Extract the (X, Y) coordinate from the center of the cell holding the provided text.  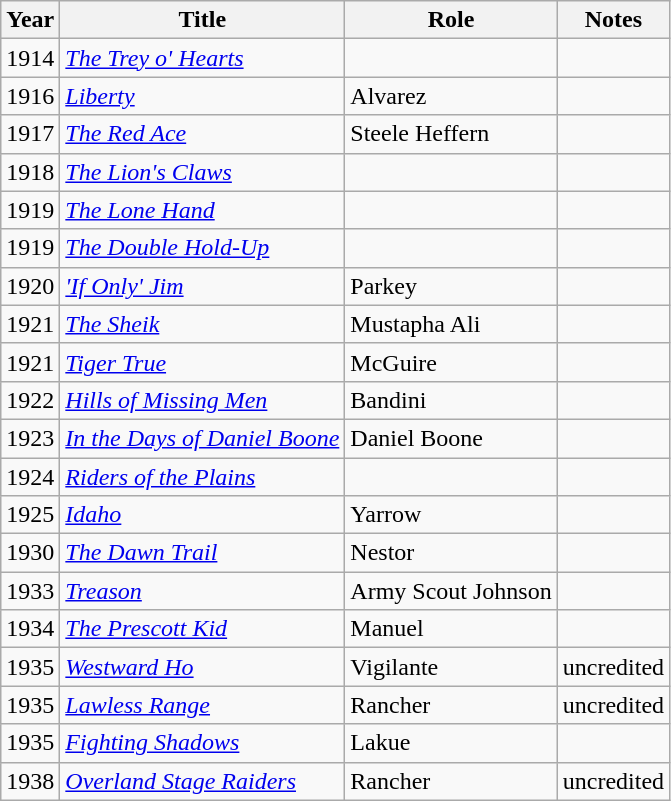
The Trey o' Hearts (202, 58)
Tiger True (202, 362)
Hills of Missing Men (202, 400)
Manuel (451, 629)
Overland Stage Raiders (202, 781)
1916 (30, 96)
McGuire (451, 362)
Parkey (451, 286)
Idaho (202, 515)
'If Only' Jim (202, 286)
Notes (613, 20)
The Prescott Kid (202, 629)
Riders of the Plains (202, 477)
1934 (30, 629)
Fighting Shadows (202, 743)
The Lion's Claws (202, 172)
1920 (30, 286)
Nestor (451, 553)
1914 (30, 58)
In the Days of Daniel Boone (202, 438)
Year (30, 20)
Bandini (451, 400)
Vigilante (451, 667)
1922 (30, 400)
Title (202, 20)
Yarrow (451, 515)
The Dawn Trail (202, 553)
Steele Heffern (451, 134)
1923 (30, 438)
Army Scout Johnson (451, 591)
1924 (30, 477)
Alvarez (451, 96)
1933 (30, 591)
1925 (30, 515)
The Sheik (202, 324)
Mustapha Ali (451, 324)
Treason (202, 591)
1938 (30, 781)
Liberty (202, 96)
Lakue (451, 743)
The Lone Hand (202, 210)
1917 (30, 134)
The Double Hold-Up (202, 248)
1930 (30, 553)
Westward Ho (202, 667)
Daniel Boone (451, 438)
The Red Ace (202, 134)
1918 (30, 172)
Lawless Range (202, 705)
Role (451, 20)
